Locate the cell with the specified text and output its [x, y] center coordinate. 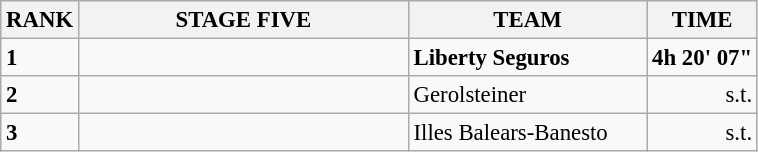
4h 20' 07" [702, 58]
STAGE FIVE [243, 20]
2 [40, 95]
Illes Balears-Banesto [528, 133]
Gerolsteiner [528, 95]
3 [40, 133]
RANK [40, 20]
1 [40, 58]
Liberty Seguros [528, 58]
TIME [702, 20]
TEAM [528, 20]
